Output the (x, y) coordinate of the center of the cell containing the given text.  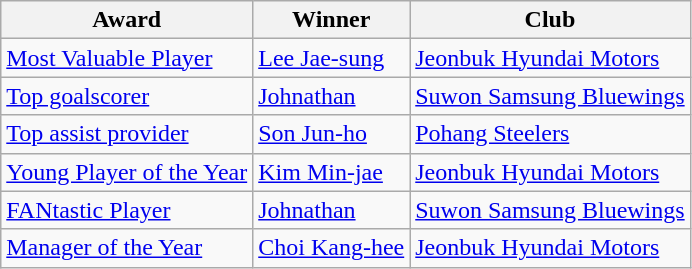
Son Jun-ho (332, 134)
FANtastic Player (127, 210)
Club (550, 20)
Winner (332, 20)
Choi Kang-hee (332, 248)
Most Valuable Player (127, 58)
Manager of the Year (127, 248)
Pohang Steelers (550, 134)
Kim Min-jae (332, 172)
Top goalscorer (127, 96)
Young Player of the Year (127, 172)
Lee Jae-sung (332, 58)
Top assist provider (127, 134)
Award (127, 20)
